Scan for the cell matching the given text and deliver its (X, Y) coordinate at center. 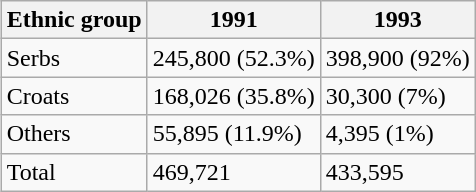
1991 (234, 20)
245,800 (52.3%) (234, 58)
Others (74, 134)
Ethnic group (74, 20)
1993 (398, 20)
433,595 (398, 172)
30,300 (7%) (398, 96)
168,026 (35.8%) (234, 96)
55,895 (11.9%) (234, 134)
Total (74, 172)
Serbs (74, 58)
398,900 (92%) (398, 58)
469,721 (234, 172)
Croats (74, 96)
4,395 (1%) (398, 134)
